Output the [x, y] coordinate of the center of the cell containing the given text.  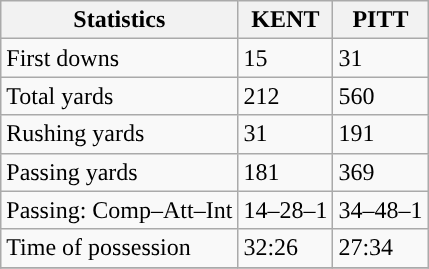
191 [380, 134]
Total yards [120, 96]
15 [286, 58]
Passing: Comp–Att–Int [120, 210]
27:34 [380, 248]
369 [380, 172]
181 [286, 172]
32:26 [286, 248]
212 [286, 96]
34–48–1 [380, 210]
Rushing yards [120, 134]
KENT [286, 20]
Statistics [120, 20]
560 [380, 96]
First downs [120, 58]
Time of possession [120, 248]
Passing yards [120, 172]
14–28–1 [286, 210]
PITT [380, 20]
